For the text-containing cell, return its midpoint in [x, y] coordinate format. 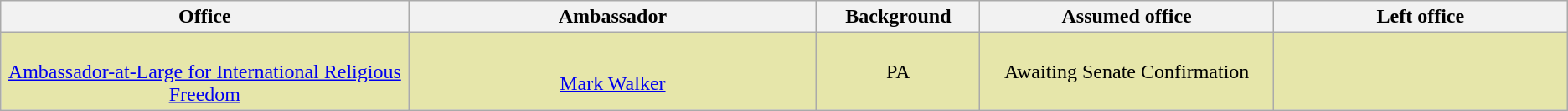
Ambassador [613, 17]
PA [898, 71]
Awaiting Senate Confirmation [1127, 71]
Mark Walker [613, 71]
Background [898, 17]
Ambassador-at-Large for International Religious Freedom [204, 71]
Office [204, 17]
Assumed office [1127, 17]
Left office [1421, 17]
